Capture the cell that displays the provided text and extract its (X, Y) central coordinate. 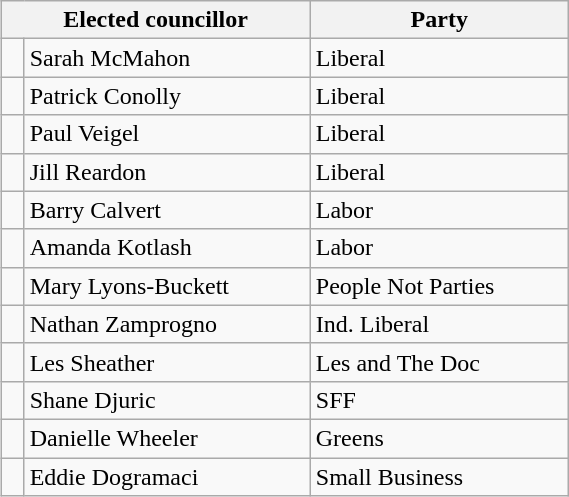
Sarah McMahon (167, 58)
Greens (439, 438)
Les and The Doc (439, 362)
Les Sheather (167, 362)
SFF (439, 400)
Shane Djuric (167, 400)
Small Business (439, 477)
Patrick Conolly (167, 96)
People Not Parties (439, 286)
Danielle Wheeler (167, 438)
Eddie Dogramaci (167, 477)
Jill Reardon (167, 172)
Ind. Liberal (439, 324)
Nathan Zamprogno (167, 324)
Amanda Kotlash (167, 248)
Party (439, 20)
Mary Lyons-Buckett (167, 286)
Elected councillor (156, 20)
Paul Veigel (167, 134)
Barry Calvert (167, 210)
